Return the [X, Y] coordinate for the center point of the cell that contains the specified text.  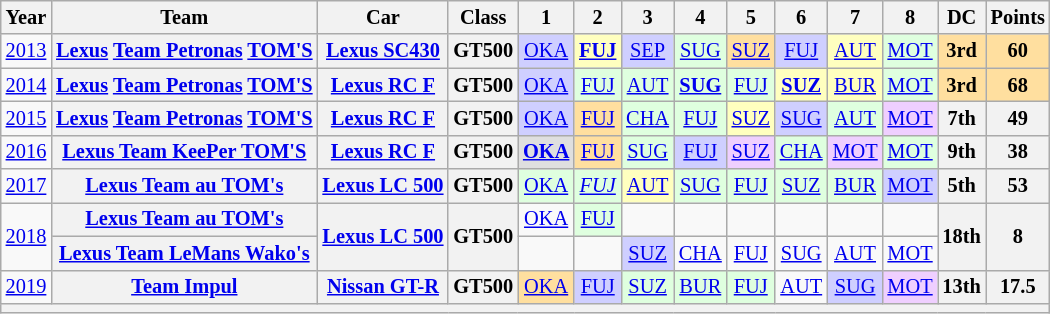
Lexus Team KeePer TOM'S [184, 152]
18th [962, 236]
53 [1018, 186]
Team Impul [184, 287]
2013 [26, 51]
Year [26, 17]
Lexus SC430 [382, 51]
Points [1018, 17]
Lexus Team LeMans Wako's [184, 253]
17.5 [1018, 287]
2 [598, 17]
Nissan GT-R [382, 287]
2015 [26, 118]
2017 [26, 186]
7 [856, 17]
6 [802, 17]
49 [1018, 118]
9th [962, 152]
38 [1018, 152]
SEP [648, 51]
2016 [26, 152]
Team [184, 17]
2019 [26, 287]
5 [751, 17]
60 [1018, 51]
5th [962, 186]
68 [1018, 85]
4 [700, 17]
Class [483, 17]
2018 [26, 236]
13th [962, 287]
2014 [26, 85]
7th [962, 118]
Car [382, 17]
1 [546, 17]
3 [648, 17]
DC [962, 17]
